For the text-containing cell, return its midpoint in [X, Y] coordinate format. 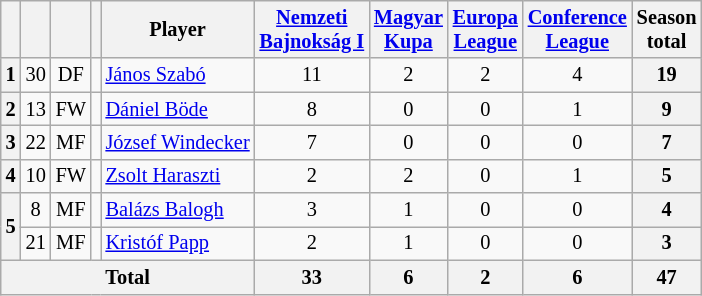
47 [667, 277]
EuropaLeague [486, 29]
ConferenceLeague [578, 29]
József Windecker [178, 142]
Zsolt Haraszti [178, 176]
30 [36, 75]
János Szabó [178, 75]
9 [667, 109]
10 [36, 176]
Player [178, 29]
13 [36, 109]
Total [128, 277]
Balázs Balogh [178, 210]
11 [312, 75]
NemzetiBajnokság I [312, 29]
21 [36, 243]
MagyarKupa [408, 29]
Kristóf Papp [178, 243]
DF [71, 75]
Dániel Böde [178, 109]
33 [312, 277]
19 [667, 75]
22 [36, 142]
Seasontotal [667, 29]
